Scan for the cell matching the given text and deliver its [x, y] coordinate at center. 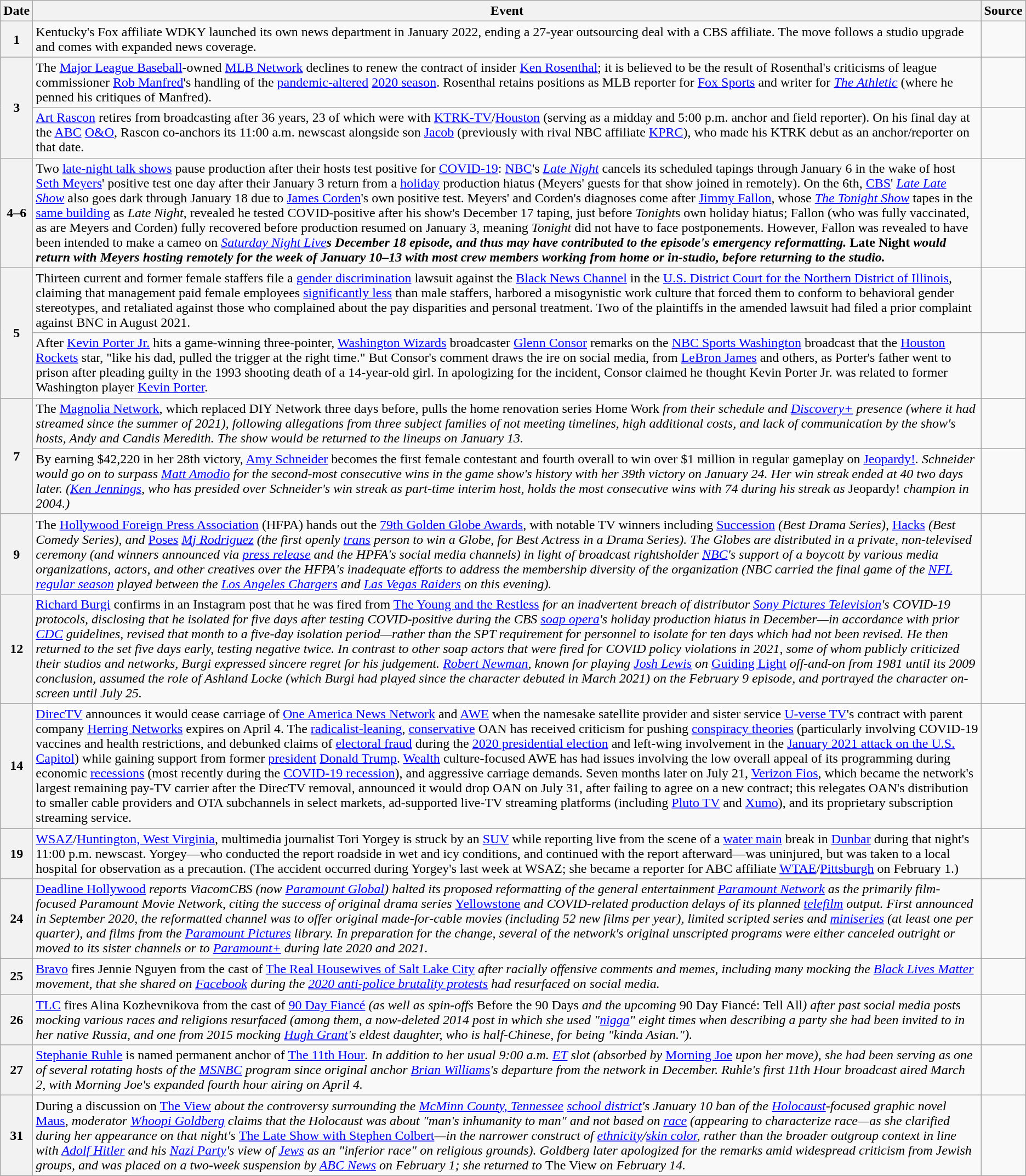
12 [16, 649]
1 [16, 39]
26 [16, 1020]
Event [507, 11]
3 [16, 107]
5 [16, 333]
19 [16, 853]
14 [16, 765]
31 [16, 1135]
24 [16, 919]
27 [16, 1070]
7 [16, 456]
9 [16, 554]
Date [16, 11]
4–6 [16, 213]
Source [1003, 11]
25 [16, 977]
